Pinpoint the cell where the given text exists, returning its [X, Y] midpoint coordinate. 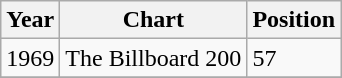
Year [30, 20]
1969 [30, 58]
Position [294, 20]
Chart [154, 20]
57 [294, 58]
The Billboard 200 [154, 58]
